Identify which cell holds the provided text, then report its [X, Y] central coordinate. 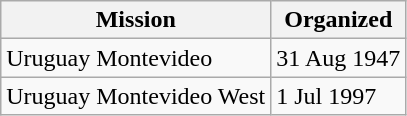
Uruguay Montevideo [136, 58]
Organized [338, 20]
31 Aug 1947 [338, 58]
Uruguay Montevideo West [136, 96]
1 Jul 1997 [338, 96]
Mission [136, 20]
